Output the [x, y] coordinate of the center of the cell containing the given text.  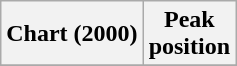
Chart (2000) [72, 34]
Peakposition [189, 34]
